Find where the given text appears and provide that cell's center as (X, Y) coordinate. 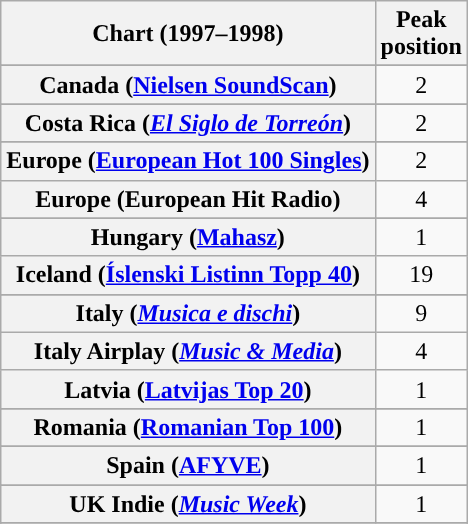
UK Indie (Music Week) (188, 503)
Italy Airplay (Music & Media) (188, 351)
Latvia (Latvijas Top 20) (188, 389)
Hungary (Mahasz) (188, 237)
Peakposition (421, 34)
9 (421, 313)
Spain (AFYVE) (188, 465)
19 (421, 275)
Europe (European Hot 100 Singles) (188, 161)
Romania (Romanian Top 100) (188, 427)
Canada (Nielsen SoundScan) (188, 85)
Iceland (Íslenski Listinn Topp 40) (188, 275)
Europe (European Hit Radio) (188, 199)
Costa Rica (El Siglo de Torreón) (188, 123)
Italy (Musica e dischi) (188, 313)
Chart (1997–1998) (188, 34)
